Pinpoint the cell where the given text exists, returning its (X, Y) midpoint coordinate. 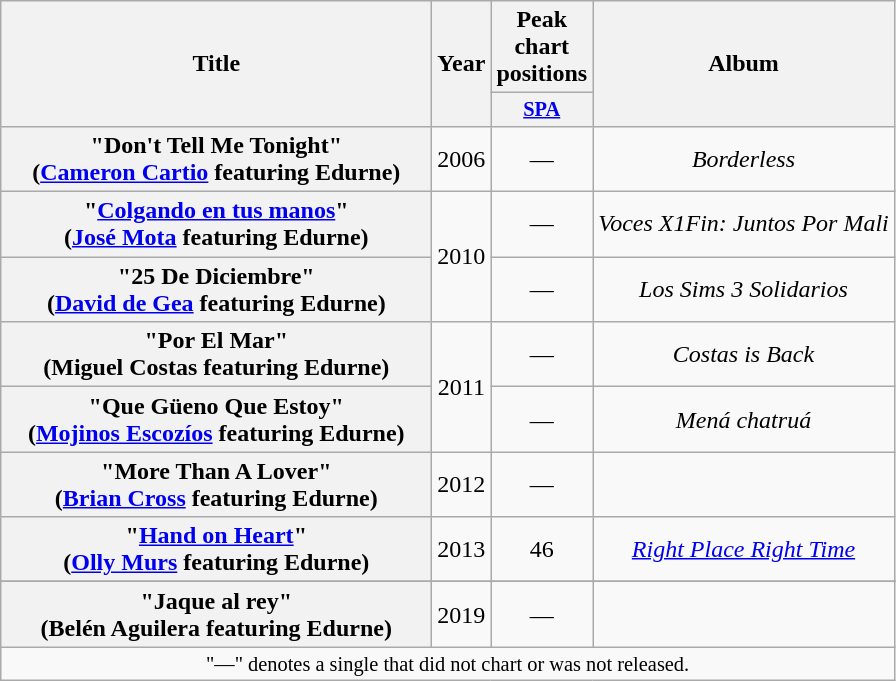
Year (462, 64)
Mená chatruá (744, 420)
"Don't Tell Me Tonight"(Cameron Cartio featuring Edurne) (216, 158)
2010 (462, 257)
"Colgando en tus manos"(José Mota featuring Edurne) (216, 224)
46 (542, 550)
"Jaque al rey"(Belén Aguilera featuring Edurne) (216, 614)
2011 (462, 387)
"Que Güeno Que Estoy"(Mojinos Escozíos featuring Edurne) (216, 420)
2012 (462, 484)
"25 De Diciembre"(David de Gea featuring Edurne) (216, 290)
"More Than A Lover"(Brian Cross featuring Edurne) (216, 484)
2019 (462, 614)
Los Sims 3 Solidarios (744, 290)
"—" denotes a single that did not chart or was not released. (448, 664)
2013 (462, 550)
Right Place Right Time (744, 550)
Peak chart positions (542, 47)
2006 (462, 158)
Costas is Back (744, 354)
"Por El Mar"(Miguel Costas featuring Edurne) (216, 354)
Album (744, 64)
SPA (542, 110)
Title (216, 64)
Borderless (744, 158)
Voces X1Fin: Juntos Por Mali (744, 224)
"Hand on Heart"(Olly Murs featuring Edurne) (216, 550)
